Locate the cell with the specified text and output its (x, y) center coordinate. 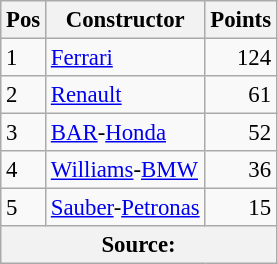
124 (240, 58)
BAR-Honda (126, 133)
61 (240, 95)
Sauber-Petronas (126, 208)
36 (240, 170)
2 (24, 95)
4 (24, 170)
Renault (126, 95)
52 (240, 133)
Source: (139, 245)
15 (240, 208)
5 (24, 208)
Points (240, 20)
Williams-BMW (126, 170)
Ferrari (126, 58)
3 (24, 133)
Pos (24, 20)
Constructor (126, 20)
1 (24, 58)
